Detect which cell encompasses the target text, then output its [X, Y] center coordinate. 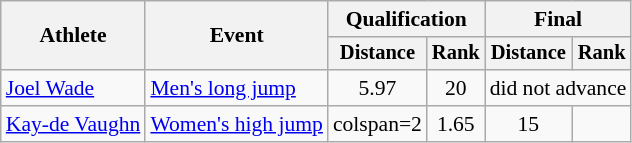
Event [236, 36]
colspan=2 [378, 124]
5.97 [378, 88]
15 [528, 124]
did not advance [558, 88]
Qualification [406, 19]
20 [456, 88]
Kay-de Vaughn [74, 124]
Women's high jump [236, 124]
Final [558, 19]
Joel Wade [74, 88]
Men's long jump [236, 88]
1.65 [456, 124]
Athlete [74, 36]
